Identify which cell holds the provided text, then report its (X, Y) central coordinate. 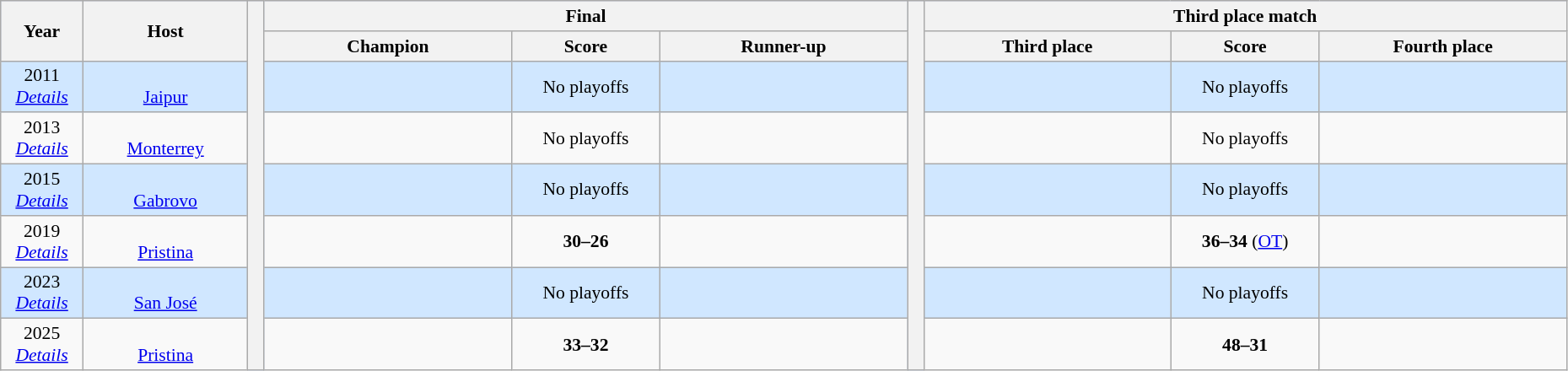
Fourth place (1442, 46)
2013Details (42, 138)
Third place match (1245, 16)
Year (42, 30)
Gabrovo (165, 191)
Jaipur (165, 86)
San José (165, 293)
36–34 (OT) (1245, 241)
2023Details (42, 293)
Champion (388, 46)
2015Details (42, 191)
Final (585, 16)
Host (165, 30)
2011Details (42, 86)
48–31 (1245, 344)
Monterrey (165, 138)
30–26 (586, 241)
2019Details (42, 241)
2025Details (42, 344)
Third place (1048, 46)
33–32 (586, 344)
Runner-up (783, 46)
